Capture the cell that displays the provided text and extract its [x, y] central coordinate. 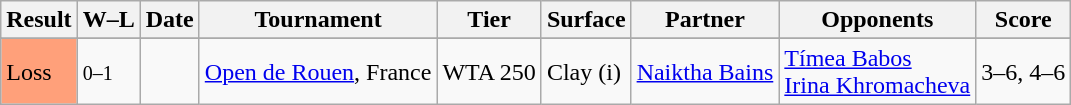
Tímea Babos Irina Khromacheva [878, 72]
Tier [489, 20]
Open de Rouen, France [318, 72]
Loss [39, 72]
Clay (i) [586, 72]
WTA 250 [489, 72]
Partner [705, 20]
3–6, 4–6 [1024, 72]
W–L [108, 20]
Score [1024, 20]
Surface [586, 20]
Opponents [878, 20]
Result [39, 20]
Date [170, 20]
0–1 [108, 72]
Tournament [318, 20]
Naiktha Bains [705, 72]
